From the cell containing the given text, extract its center point as [x, y] coordinate. 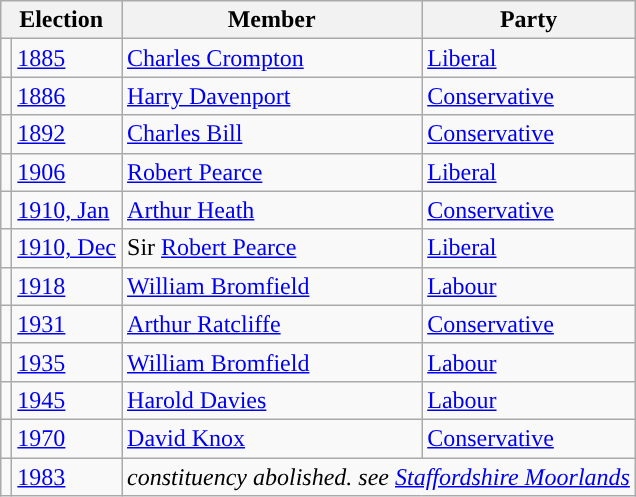
1935 [67, 362]
1906 [67, 172]
1886 [67, 96]
Harry Davenport [272, 96]
constituency abolished. see Staffordshire Moorlands [379, 477]
Party [529, 20]
1910, Dec [67, 248]
1910, Jan [67, 210]
David Knox [272, 438]
Election [62, 20]
Arthur Heath [272, 210]
Arthur Ratcliffe [272, 324]
1983 [67, 477]
Member [272, 20]
1945 [67, 400]
1885 [67, 58]
Charles Bill [272, 134]
Charles Crompton [272, 58]
1918 [67, 286]
Harold Davies [272, 400]
1892 [67, 134]
Robert Pearce [272, 172]
1970 [67, 438]
1931 [67, 324]
Sir Robert Pearce [272, 248]
